Return [X, Y] of the center of cell containing provided text 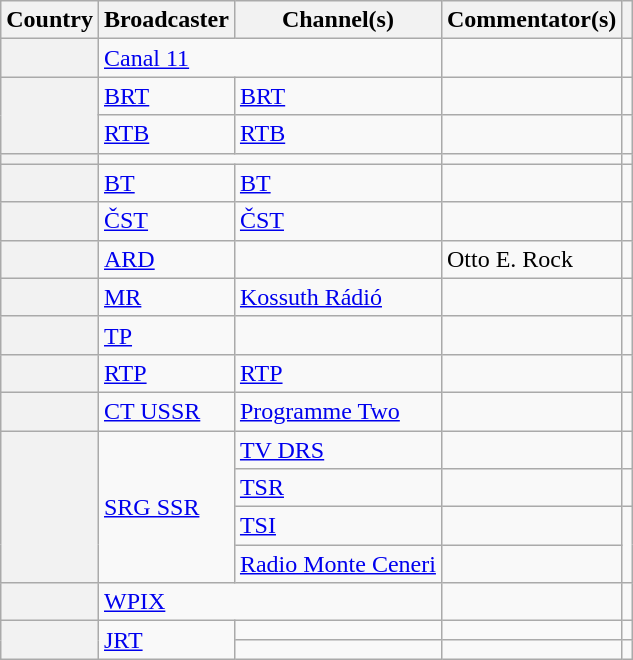
TSI [338, 526]
TP [166, 335]
MR [166, 297]
Radio Monte Ceneri [338, 564]
Kossuth Rádió [338, 297]
JRT [166, 640]
Country [50, 20]
SRG SSR [166, 506]
TV DRS [338, 449]
Otto E. Rock [531, 259]
Channel(s) [338, 20]
Broadcaster [166, 20]
Commentator(s) [531, 20]
CT USSR [166, 411]
ARD [166, 259]
Programme Two [338, 411]
WPIX [270, 602]
TSR [338, 488]
Canal 11 [270, 58]
